Provide the (X, Y) coordinate of the cell's center where the given text is located.  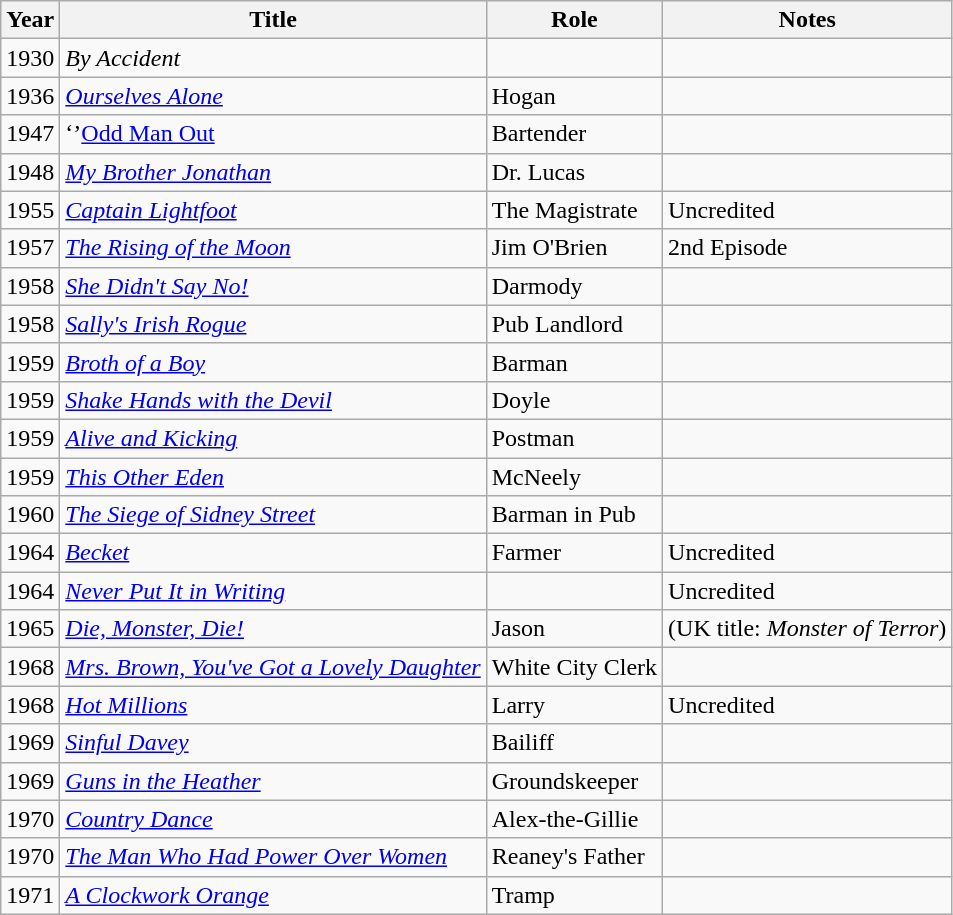
1947 (30, 134)
1957 (30, 248)
Barman (574, 362)
Reaney's Father (574, 857)
McNeely (574, 477)
She Didn't Say No! (273, 286)
1936 (30, 96)
Darmody (574, 286)
The Rising of the Moon (273, 248)
1971 (30, 895)
Bailiff (574, 743)
‘’Odd Man Out (273, 134)
Groundskeeper (574, 781)
Jim O'Brien (574, 248)
Guns in the Heather (273, 781)
Sinful Davey (273, 743)
A Clockwork Orange (273, 895)
Title (273, 20)
Alive and Kicking (273, 438)
Year (30, 20)
Never Put It in Writing (273, 591)
Sally's Irish Rogue (273, 324)
Country Dance (273, 819)
Jason (574, 629)
Larry (574, 705)
2nd Episode (808, 248)
Farmer (574, 553)
Alex-the-Gillie (574, 819)
Mrs. Brown, You've Got a Lovely Daughter (273, 667)
The Magistrate (574, 210)
My Brother Jonathan (273, 172)
Pub Landlord (574, 324)
The Man Who Had Power Over Women (273, 857)
Ourselves Alone (273, 96)
This Other Eden (273, 477)
Notes (808, 20)
1930 (30, 58)
Die, Monster, Die! (273, 629)
Shake Hands with the Devil (273, 400)
Tramp (574, 895)
White City Clerk (574, 667)
Broth of a Boy (273, 362)
1960 (30, 515)
1965 (30, 629)
The Siege of Sidney Street (273, 515)
1948 (30, 172)
Hogan (574, 96)
Barman in Pub (574, 515)
Doyle (574, 400)
Bartender (574, 134)
Captain Lightfoot (273, 210)
Becket (273, 553)
Hot Millions (273, 705)
Postman (574, 438)
Role (574, 20)
By Accident (273, 58)
1955 (30, 210)
Dr. Lucas (574, 172)
(UK title: Monster of Terror) (808, 629)
